Detect which cell encompasses the target text, then output its (x, y) center coordinate. 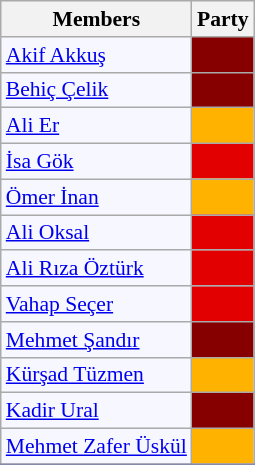
Members (96, 19)
Kadir Ural (96, 411)
Mehmet Şandır (96, 340)
Kürşad Tüzmen (96, 375)
Vahap Seçer (96, 304)
Ali Er (96, 126)
Akif Akkuş (96, 55)
Ali Rıza Öztürk (96, 269)
Party (223, 19)
Mehmet Zafer Üskül (96, 447)
Behiç Çelik (96, 90)
Ömer İnan (96, 197)
Ali Oksal (96, 233)
İsa Gök (96, 162)
